Locate the cell with the specified text and output its (x, y) center coordinate. 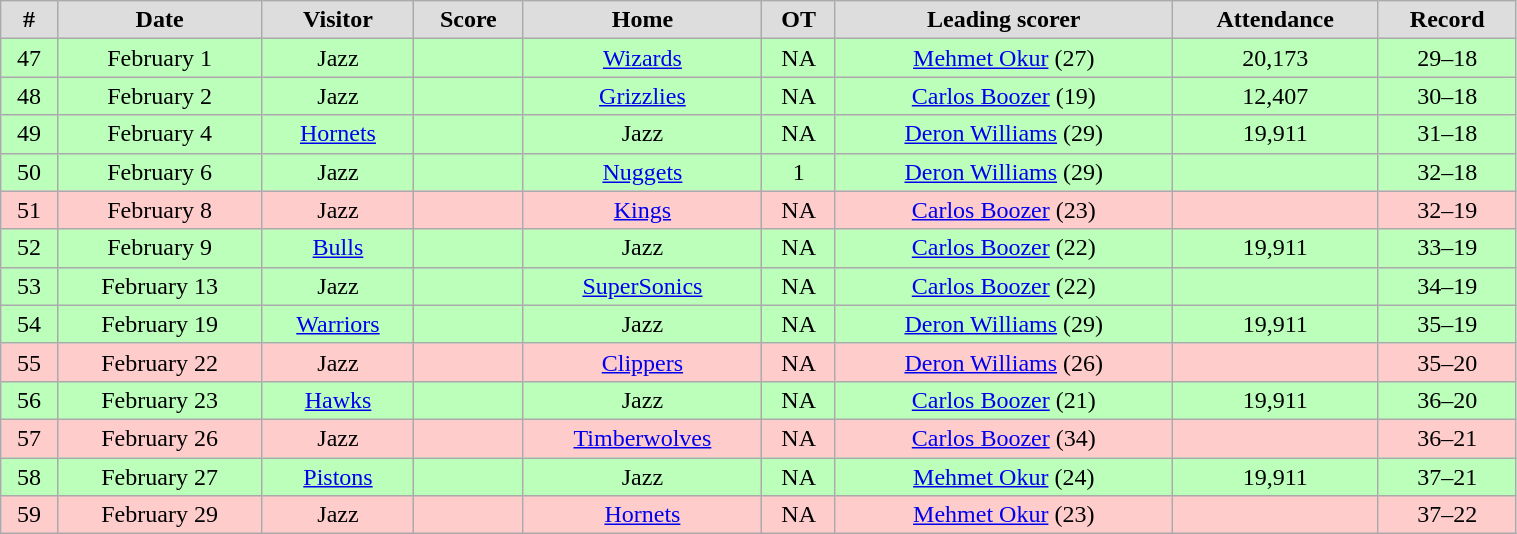
59 (29, 515)
57 (29, 438)
February 22 (160, 362)
36–20 (1447, 400)
Mehmet Okur (27) (1004, 58)
29–18 (1447, 58)
Hawks (338, 400)
February 23 (160, 400)
Visitor (338, 20)
36–21 (1447, 438)
37–21 (1447, 477)
54 (29, 324)
51 (29, 210)
49 (29, 134)
50 (29, 172)
Clippers (642, 362)
SuperSonics (642, 286)
Mehmet Okur (23) (1004, 515)
Attendance (1275, 20)
32–19 (1447, 210)
February 6 (160, 172)
20,173 (1275, 58)
February 19 (160, 324)
33–19 (1447, 248)
# (29, 20)
Warriors (338, 324)
30–18 (1447, 96)
Date (160, 20)
58 (29, 477)
Carlos Boozer (34) (1004, 438)
52 (29, 248)
35–20 (1447, 362)
55 (29, 362)
31–18 (1447, 134)
Timberwolves (642, 438)
February 27 (160, 477)
Nuggets (642, 172)
OT (798, 20)
February 9 (160, 248)
Carlos Boozer (23) (1004, 210)
Leading scorer (1004, 20)
1 (798, 172)
February 2 (160, 96)
Pistons (338, 477)
February 26 (160, 438)
Carlos Boozer (19) (1004, 96)
47 (29, 58)
Record (1447, 20)
12,407 (1275, 96)
Mehmet Okur (24) (1004, 477)
February 13 (160, 286)
Kings (642, 210)
56 (29, 400)
February 29 (160, 515)
35–19 (1447, 324)
Wizards (642, 58)
February 8 (160, 210)
Grizzlies (642, 96)
53 (29, 286)
34–19 (1447, 286)
37–22 (1447, 515)
February 1 (160, 58)
Bulls (338, 248)
Deron Williams (26) (1004, 362)
February 4 (160, 134)
32–18 (1447, 172)
Score (468, 20)
48 (29, 96)
Home (642, 20)
Carlos Boozer (21) (1004, 400)
